Locate the cell with the specified text and output its [X, Y] center coordinate. 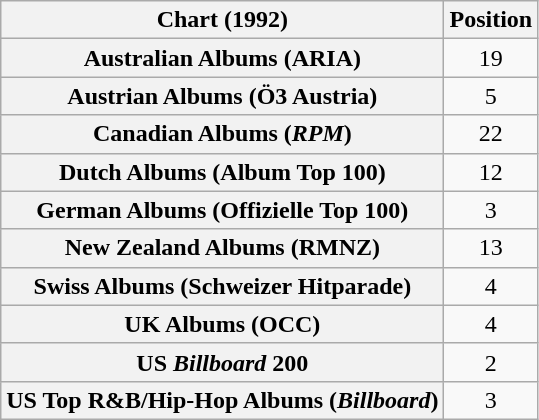
19 [491, 58]
2 [491, 362]
Australian Albums (ARIA) [222, 58]
5 [491, 96]
German Albums (Offizielle Top 100) [222, 210]
Canadian Albums (RPM) [222, 134]
12 [491, 172]
Chart (1992) [222, 20]
Swiss Albums (Schweizer Hitparade) [222, 286]
Dutch Albums (Album Top 100) [222, 172]
New Zealand Albums (RMNZ) [222, 248]
Austrian Albums (Ö3 Austria) [222, 96]
22 [491, 134]
UK Albums (OCC) [222, 324]
US Top R&B/Hip-Hop Albums (Billboard) [222, 400]
Position [491, 20]
13 [491, 248]
US Billboard 200 [222, 362]
